Pinpoint the cell where the given text exists, returning its (x, y) midpoint coordinate. 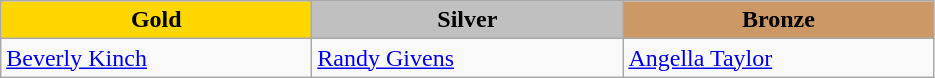
Gold (156, 20)
Beverly Kinch (156, 58)
Randy Givens (468, 58)
Silver (468, 20)
Bronze (778, 20)
Angella Taylor (778, 58)
